Determine the [X, Y] coordinate at the center of the cell enclosing the given text.  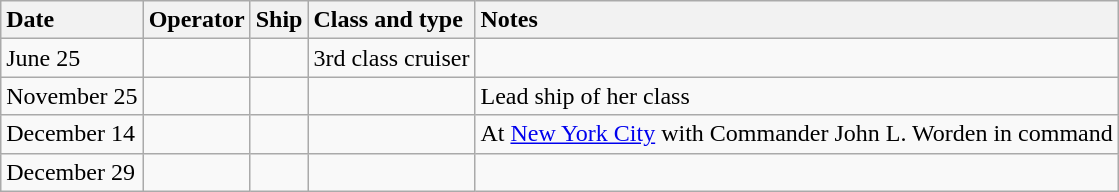
Date [72, 20]
Lead ship of her class [796, 96]
December 29 [72, 172]
June 25 [72, 58]
December 14 [72, 134]
Notes [796, 20]
Class and type [392, 20]
November 25 [72, 96]
3rd class cruiser [392, 58]
At New York City with Commander John L. Worden in command [796, 134]
Ship [279, 20]
Operator [196, 20]
